From the cell containing the given text, extract its center point as (X, Y) coordinate. 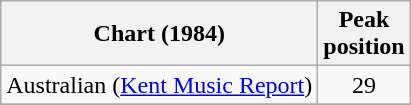
Chart (1984) (160, 34)
Australian (Kent Music Report) (160, 85)
29 (364, 85)
Peakposition (364, 34)
